Output the (X, Y) coordinate of the center of the cell containing the given text.  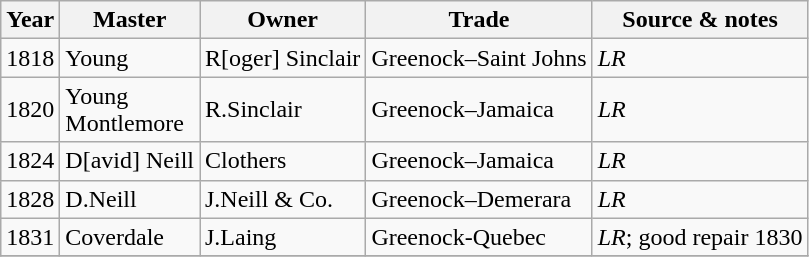
Greenock-Quebec (479, 237)
Source & notes (700, 20)
1828 (30, 199)
J.Laing (283, 237)
Owner (283, 20)
Coverdale (130, 237)
R.Sinclair (283, 110)
Young (130, 58)
1820 (30, 110)
D[avid] Neill (130, 161)
Year (30, 20)
Greenock–Saint Johns (479, 58)
1831 (30, 237)
YoungMontlemore (130, 110)
D.Neill (130, 199)
Clothers (283, 161)
LR; good repair 1830 (700, 237)
1824 (30, 161)
R[oger] Sinclair (283, 58)
Trade (479, 20)
Greenock–Demerara (479, 199)
Master (130, 20)
1818 (30, 58)
J.Neill & Co. (283, 199)
